Output the (x, y) coordinate of the center of the cell containing the given text.  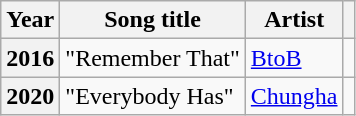
Artist (294, 20)
"Remember That" (153, 58)
Song title (153, 20)
Year (30, 20)
BtoB (294, 58)
Chungha (294, 96)
2016 (30, 58)
2020 (30, 96)
"Everybody Has" (153, 96)
